Capture the cell that displays the provided text and extract its (X, Y) central coordinate. 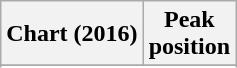
Peakposition (189, 34)
Chart (2016) (72, 34)
